Identify which cell holds the provided text, then report its (X, Y) central coordinate. 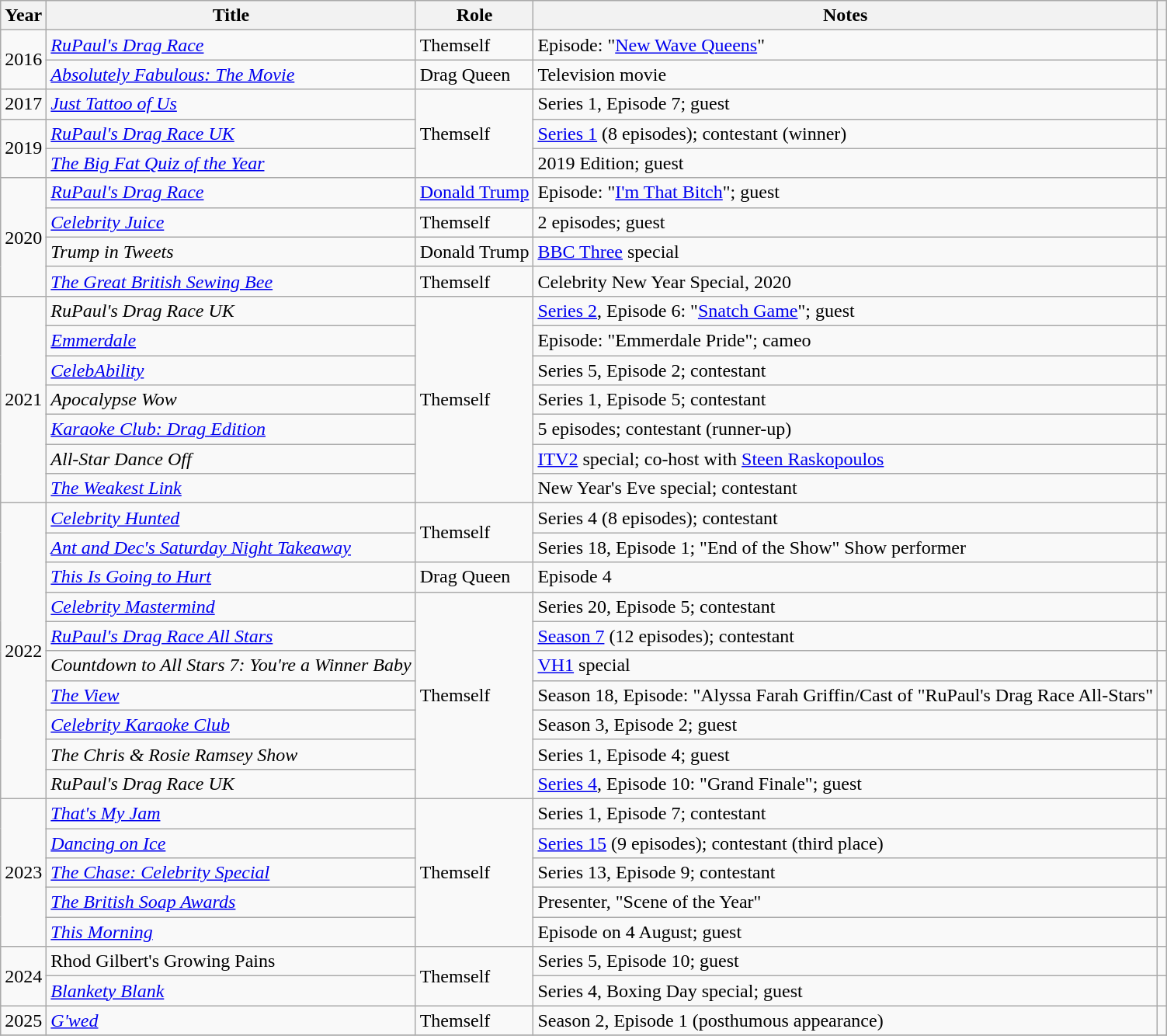
G'wed (231, 1020)
Episode 4 (846, 577)
Notes (846, 16)
RuPaul's Drag Race All Stars (231, 636)
2021 (23, 399)
Series 20, Episode 5; contestant (846, 607)
The Great British Sewing Bee (231, 281)
Blankety Blank (231, 991)
2019 Edition; guest (846, 163)
2016 (23, 60)
CelebAbility (231, 370)
Television movie (846, 75)
2019 (23, 148)
Series 4, Boxing Day special; guest (846, 991)
ITV2 special; co-host with Steen Raskopoulos (846, 459)
Episode: "Emmerdale Pride"; cameo (846, 340)
Emmerdale (231, 340)
Year (23, 16)
The British Soap Awards (231, 902)
2025 (23, 1020)
2 episodes; guest (846, 222)
VH1 special (846, 666)
Series 4 (8 episodes); contestant (846, 518)
Season 2, Episode 1 (posthumous appearance) (846, 1020)
Celebrity Juice (231, 222)
Celebrity Mastermind (231, 607)
New Year's Eve special; contestant (846, 488)
2022 (23, 651)
Series 2, Episode 6: "Snatch Game"; guest (846, 311)
Series 4, Episode 10: "Grand Finale"; guest (846, 784)
Series 1, Episode 4; guest (846, 754)
The Chase: Celebrity Special (231, 873)
The Big Fat Quiz of the Year (231, 163)
Presenter, "Scene of the Year" (846, 902)
5 episodes; contestant (runner-up) (846, 429)
Absolutely Fabulous: The Movie (231, 75)
2024 (23, 976)
Episode: "I'm That Bitch"; guest (846, 193)
Series 1, Episode 7; guest (846, 104)
Celebrity Karaoke Club (231, 725)
Series 5, Episode 2; contestant (846, 370)
Series 1, Episode 7; contestant (846, 813)
2020 (23, 237)
Countdown to All Stars 7: You're a Winner Baby (231, 666)
This Is Going to Hurt (231, 577)
Celebrity Hunted (231, 518)
This Morning (231, 932)
Trump in Tweets (231, 252)
Series 13, Episode 9; contestant (846, 873)
Season 3, Episode 2; guest (846, 725)
Just Tattoo of Us (231, 104)
Rhod Gilbert's Growing Pains (231, 961)
Dancing on Ice (231, 843)
That's My Jam (231, 813)
Season 7 (12 episodes); contestant (846, 636)
Series 18, Episode 1; "End of the Show" Show performer (846, 548)
All-Star Dance Off (231, 459)
Series 5, Episode 10; guest (846, 961)
Apocalypse Wow (231, 400)
Role (474, 16)
BBC Three special (846, 252)
2023 (23, 872)
Title (231, 16)
The View (231, 695)
Episode: "New Wave Queens" (846, 45)
Series 1, Episode 5; contestant (846, 400)
Series 15 (9 episodes); contestant (third place) (846, 843)
Ant and Dec's Saturday Night Takeaway (231, 548)
Celebrity New Year Special, 2020 (846, 281)
Season 18, Episode: "Alyssa Farah Griffin/Cast of "RuPaul's Drag Race All-Stars" (846, 695)
Series 1 (8 episodes); contestant (winner) (846, 134)
Karaoke Club: Drag Edition (231, 429)
The Weakest Link (231, 488)
Episode on 4 August; guest (846, 932)
2017 (23, 104)
The Chris & Rosie Ramsey Show (231, 754)
